Return the [X, Y] coordinate for the center point of the cell that contains the specified text.  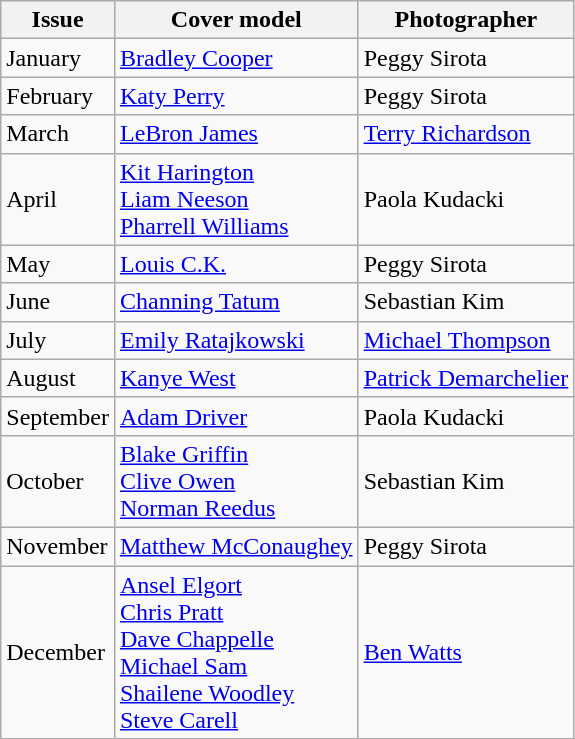
January [58, 58]
Terry Richardson [466, 134]
LeBron James [236, 134]
November [58, 546]
Cover model [236, 20]
Blake GriffinClive OwenNorman Reedus [236, 481]
February [58, 96]
June [58, 302]
Adam Driver [236, 416]
August [58, 378]
October [58, 481]
December [58, 652]
Bradley Cooper [236, 58]
April [58, 199]
Photographer [466, 20]
Kit HaringtonLiam NeesonPharrell Williams [236, 199]
March [58, 134]
May [58, 264]
Ben Watts [466, 652]
Kanye West [236, 378]
July [58, 340]
September [58, 416]
Louis C.K. [236, 264]
Matthew McConaughey [236, 546]
Emily Ratajkowski [236, 340]
Katy Perry [236, 96]
Ansel ElgortChris PrattDave ChappelleMichael SamShailene WoodleySteve Carell [236, 652]
Michael Thompson [466, 340]
Channing Tatum [236, 302]
Patrick Demarchelier [466, 378]
Issue [58, 20]
